For the text-containing cell, return its midpoint in (X, Y) coordinate format. 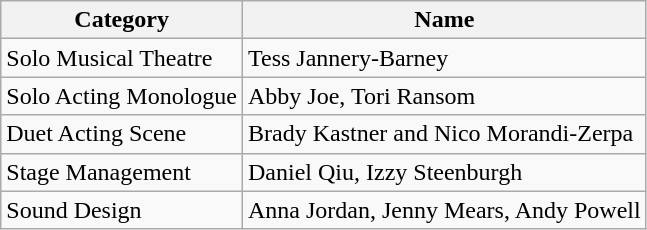
Category (122, 20)
Brady Kastner and Nico Morandi-Zerpa (444, 134)
Sound Design (122, 210)
Solo Acting Monologue (122, 96)
Anna Jordan, Jenny Mears, Andy Powell (444, 210)
Name (444, 20)
Abby Joe, Tori Ransom (444, 96)
Solo Musical Theatre (122, 58)
Daniel Qiu, Izzy Steenburgh (444, 172)
Tess Jannery-Barney (444, 58)
Duet Acting Scene (122, 134)
Stage Management (122, 172)
